Identify which cell holds the provided text, then report its (X, Y) central coordinate. 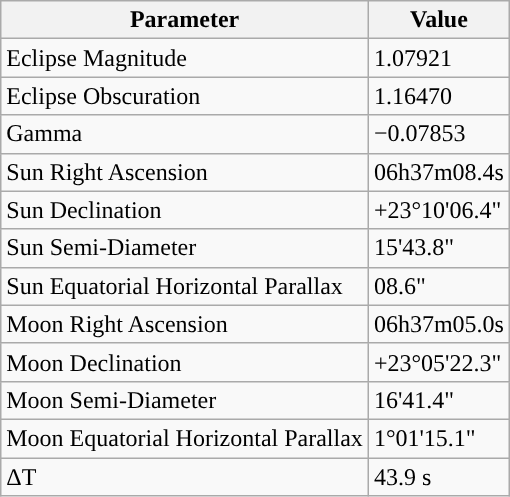
−0.07853 (438, 134)
06h37m08.4s (438, 172)
Sun Semi-Diameter (185, 248)
Moon Equatorial Horizontal Parallax (185, 438)
Value (438, 20)
Eclipse Magnitude (185, 58)
Sun Equatorial Horizontal Parallax (185, 286)
+23°10'06.4" (438, 210)
ΔT (185, 477)
08.6" (438, 286)
+23°05'22.3" (438, 362)
Moon Declination (185, 362)
1°01'15.1" (438, 438)
43.9 s (438, 477)
1.07921 (438, 58)
16'41.4" (438, 400)
15'43.8" (438, 248)
Moon Semi-Diameter (185, 400)
Parameter (185, 20)
Moon Right Ascension (185, 324)
Eclipse Obscuration (185, 96)
06h37m05.0s (438, 324)
Sun Right Ascension (185, 172)
1.16470 (438, 96)
Sun Declination (185, 210)
Gamma (185, 134)
